From the cell containing the given text, extract its center point as (x, y) coordinate. 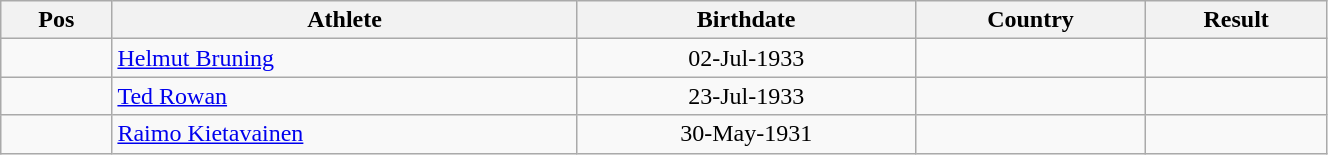
Ted Rowan (344, 96)
Result (1236, 20)
Pos (56, 20)
Athlete (344, 20)
23-Jul-1933 (746, 96)
Birthdate (746, 20)
02-Jul-1933 (746, 58)
30-May-1931 (746, 134)
Raimo Kietavainen (344, 134)
Helmut Bruning (344, 58)
Country (1030, 20)
